Determine the (x, y) coordinate at the center of the cell enclosing the given text.  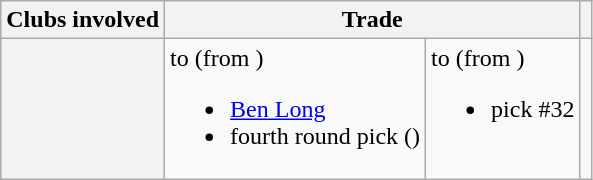
to (from )pick #32 (503, 109)
Clubs involved (83, 20)
Trade (372, 20)
to (from )Ben Long fourth round pick () (296, 109)
